Capture the cell that displays the provided text and extract its [x, y] central coordinate. 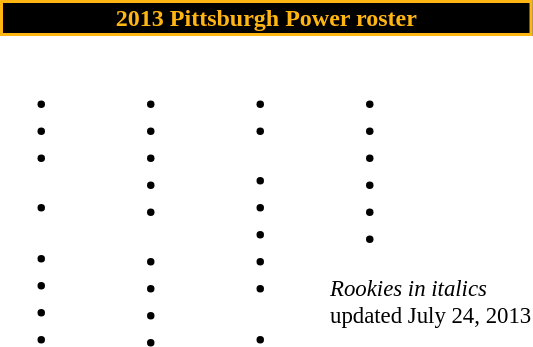
2013 Pittsburgh Power roster [266, 18]
